Provide the [X, Y] coordinate of the cell's center where the given text is located.  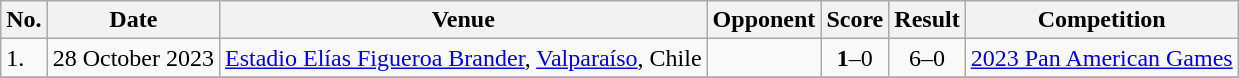
Competition [1102, 20]
28 October 2023 [133, 58]
Venue [464, 20]
1–0 [855, 58]
Result [927, 20]
2023 Pan American Games [1102, 58]
No. [24, 20]
Estadio Elías Figueroa Brander, Valparaíso, Chile [464, 58]
Score [855, 20]
Date [133, 20]
Opponent [764, 20]
6–0 [927, 58]
1. [24, 58]
